Find where the given text appears and provide that cell's center as [X, Y] coordinate. 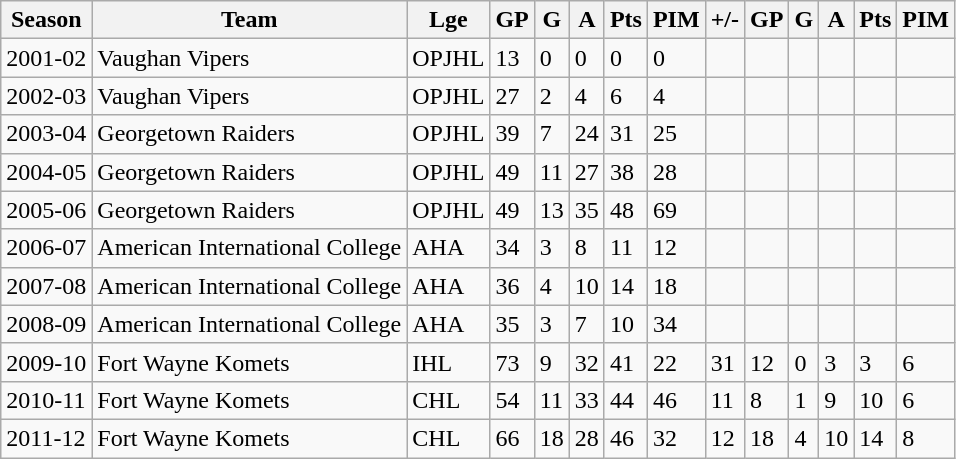
2010-11 [46, 400]
66 [512, 438]
54 [512, 400]
Team [250, 20]
1 [804, 400]
38 [626, 172]
25 [676, 134]
41 [626, 362]
Season [46, 20]
2001-02 [46, 58]
2011-12 [46, 438]
2007-08 [46, 286]
2006-07 [46, 248]
24 [586, 134]
2008-09 [46, 324]
2004-05 [46, 172]
44 [626, 400]
2005-06 [46, 210]
2003-04 [46, 134]
IHL [448, 362]
39 [512, 134]
22 [676, 362]
36 [512, 286]
Lge [448, 20]
2009-10 [46, 362]
48 [626, 210]
+/- [724, 20]
33 [586, 400]
73 [512, 362]
2 [552, 96]
2002-03 [46, 96]
69 [676, 210]
